Search for the cell housing the specified text and yield its [x, y] center coordinate. 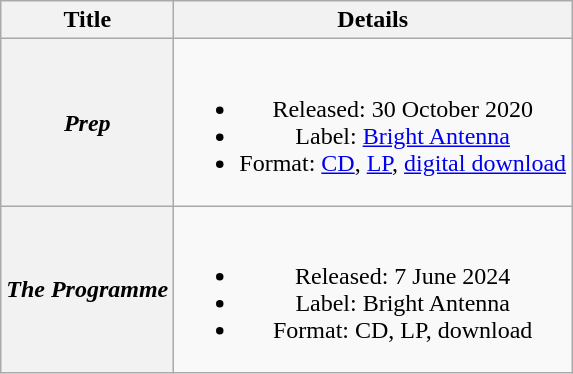
Released: 30 October 2020Label: Bright AntennaFormat: CD, LP, digital download [373, 122]
Released: 7 June 2024Label: Bright AntennaFormat: CD, LP, download [373, 290]
Title [88, 20]
Prep [88, 122]
The Programme [88, 290]
Details [373, 20]
